For the text-containing cell, return its midpoint in (x, y) coordinate format. 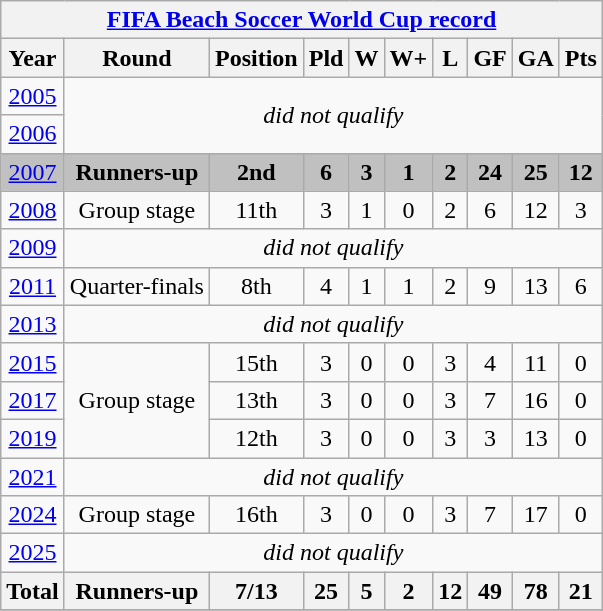
FIFA Beach Soccer World Cup record (302, 20)
78 (536, 591)
11 (536, 362)
9 (490, 286)
2025 (33, 553)
2019 (33, 438)
11th (256, 210)
L (450, 58)
GA (536, 58)
GF (490, 58)
2006 (33, 134)
W (366, 58)
Total (33, 591)
16 (536, 400)
Year (33, 58)
Quarter-finals (136, 286)
Pld (326, 58)
2nd (256, 172)
49 (490, 591)
Pts (580, 58)
17 (536, 515)
12th (256, 438)
8th (256, 286)
2011 (33, 286)
24 (490, 172)
2009 (33, 248)
2005 (33, 96)
16th (256, 515)
2024 (33, 515)
13th (256, 400)
21 (580, 591)
2017 (33, 400)
2015 (33, 362)
W+ (408, 58)
2007 (33, 172)
5 (366, 591)
2013 (33, 324)
7/13 (256, 591)
15th (256, 362)
2021 (33, 477)
2008 (33, 210)
Round (136, 58)
Position (256, 58)
